Scan for the cell matching the given text and deliver its (x, y) coordinate at center. 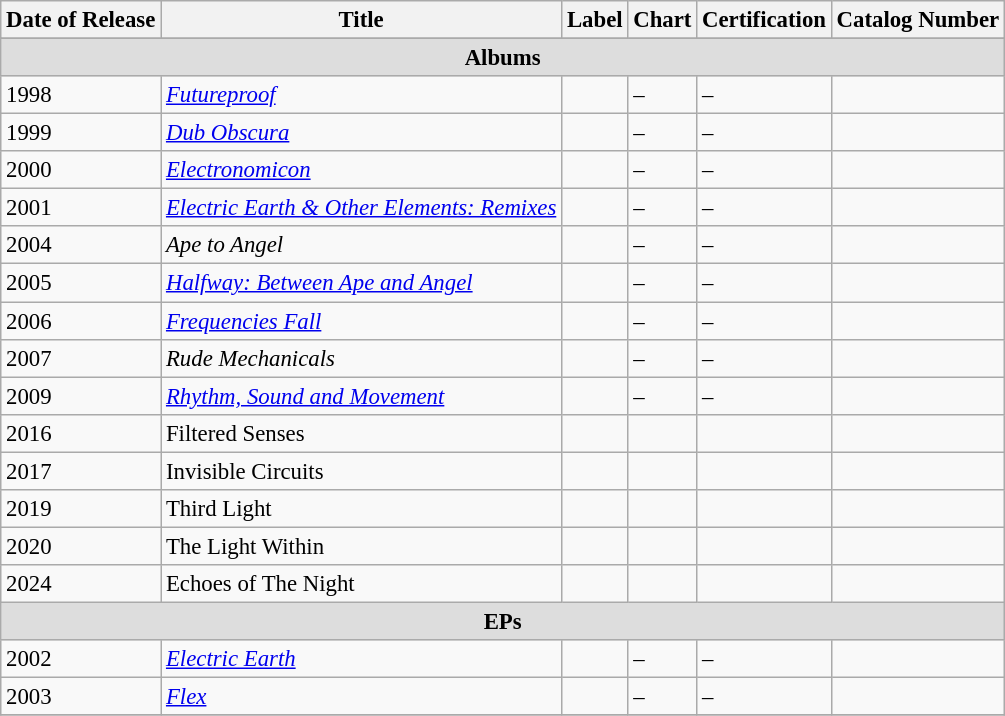
Flex (362, 697)
2002 (81, 659)
Rude Mechanicals (362, 358)
Frequencies Fall (362, 321)
Certification (764, 20)
2005 (81, 283)
Halfway: Between Ape and Angel (362, 283)
2009 (81, 396)
Invisible Circuits (362, 471)
Rhythm, Sound and Movement (362, 396)
Date of Release (81, 20)
1998 (81, 95)
Dub Obscura (362, 133)
2000 (81, 170)
Electric Earth & Other Elements: Remixes (362, 208)
2001 (81, 208)
Title (362, 20)
Label (595, 20)
2006 (81, 321)
2017 (81, 471)
The Light Within (362, 546)
2020 (81, 546)
Electric Earth (362, 659)
Echoes of The Night (362, 584)
2016 (81, 433)
Third Light (362, 509)
2024 (81, 584)
Catalog Number (918, 20)
Electronomicon (362, 170)
2007 (81, 358)
Chart (662, 20)
2003 (81, 697)
Albums (503, 58)
2019 (81, 509)
2004 (81, 245)
Futureproof (362, 95)
1999 (81, 133)
EPs (503, 621)
Filtered Senses (362, 433)
Ape to Angel (362, 245)
